From the cell containing the given text, extract its center point as [X, Y] coordinate. 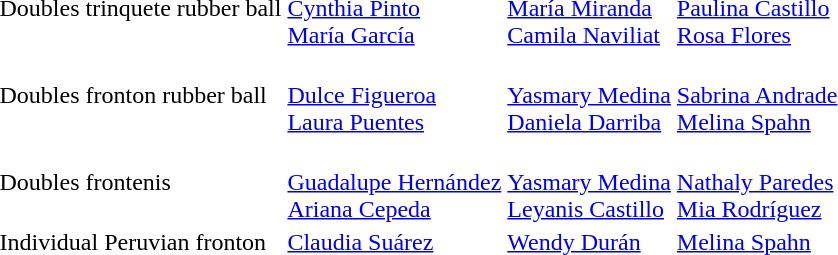
Yasmary MedinaLeyanis Castillo [590, 182]
Guadalupe HernándezAriana Cepeda [394, 182]
Dulce FigueroaLaura Puentes [394, 95]
Yasmary MedinaDaniela Darriba [590, 95]
